For the text-containing cell, return its midpoint in [x, y] coordinate format. 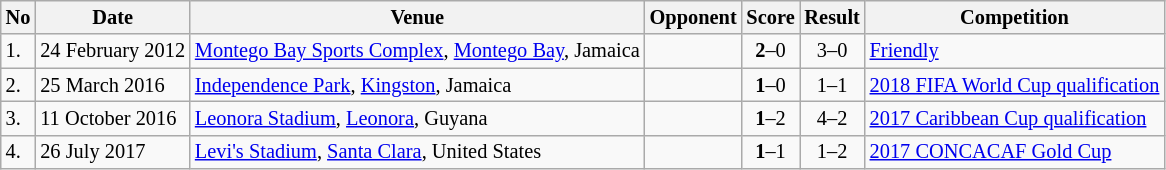
4. [18, 152]
Levi's Stadium, Santa Clara, United States [418, 152]
Venue [418, 17]
Montego Bay Sports Complex, Montego Bay, Jamaica [418, 51]
26 July 2017 [112, 152]
3–0 [832, 51]
24 February 2012 [112, 51]
Leonora Stadium, Leonora, Guyana [418, 118]
1. [18, 51]
Competition [1015, 17]
1–0 [771, 85]
Score [771, 17]
Result [832, 17]
2018 FIFA World Cup qualification [1015, 85]
2–0 [771, 51]
Opponent [694, 17]
3. [18, 118]
25 March 2016 [112, 85]
2. [18, 85]
No [18, 17]
Date [112, 17]
Friendly [1015, 51]
11 October 2016 [112, 118]
2017 Caribbean Cup qualification [1015, 118]
Independence Park, Kingston, Jamaica [418, 85]
4–2 [832, 118]
2017 CONCACAF Gold Cup [1015, 152]
